From the cell containing the given text, extract its center point as (x, y) coordinate. 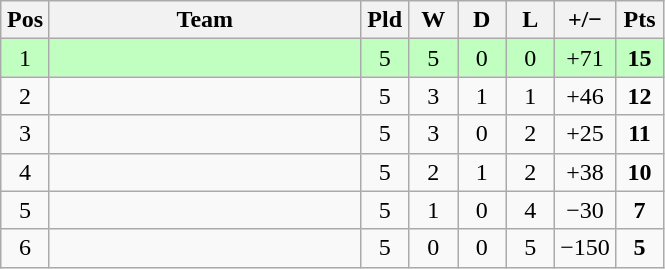
+25 (586, 134)
15 (640, 58)
W (434, 20)
+46 (586, 96)
Pos (26, 20)
Team (204, 20)
+38 (586, 172)
D (482, 20)
12 (640, 96)
11 (640, 134)
+71 (586, 58)
−30 (586, 210)
−150 (586, 248)
L (530, 20)
6 (26, 248)
Pld (384, 20)
Pts (640, 20)
7 (640, 210)
10 (640, 172)
+/− (586, 20)
